Pinpoint the cell where the given text exists, returning its [X, Y] midpoint coordinate. 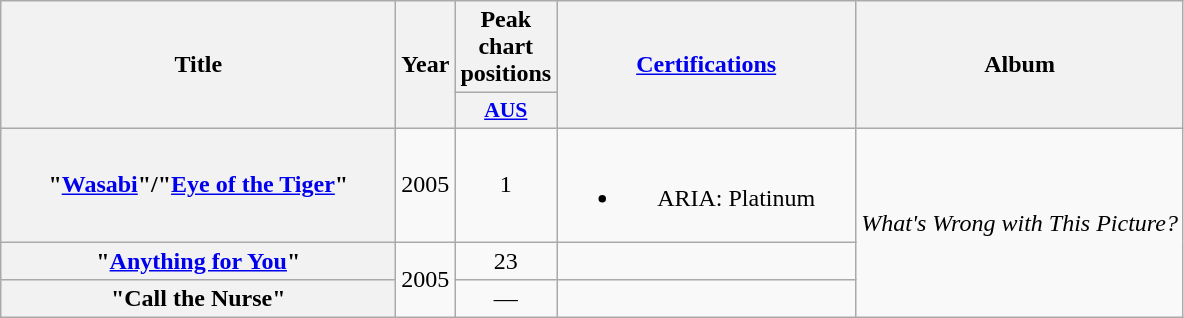
ARIA: Platinum [706, 184]
"Wasabi"/"Eye of the Tiger" [198, 184]
"Anything for You" [198, 261]
AUS [506, 111]
Peak chart positions [506, 47]
What's Wrong with This Picture? [1020, 222]
23 [506, 261]
— [506, 299]
Certifications [706, 65]
"Call the Nurse" [198, 299]
Title [198, 65]
Album [1020, 65]
Year [426, 65]
1 [506, 184]
